Search for the cell housing the specified text and yield its [x, y] center coordinate. 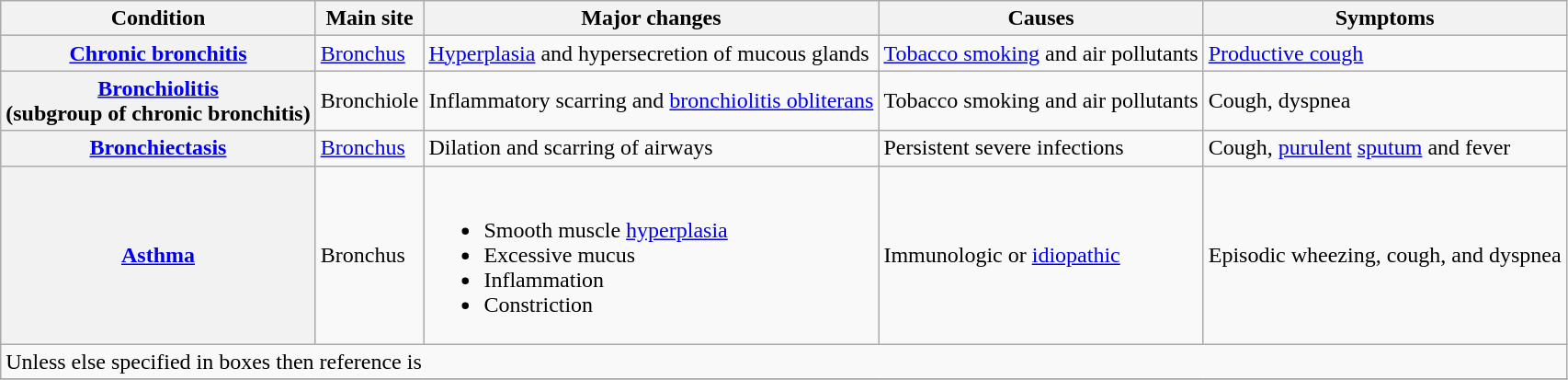
Bronchiectasis [158, 148]
Bronchiolitis (subgroup of chronic bronchitis) [158, 101]
Asthma [158, 255]
Unless else specified in boxes then reference is [783, 362]
Smooth muscle hyperplasiaExcessive mucusInflammationConstriction [651, 255]
Inflammatory scarring and bronchiolitis obliterans [651, 101]
Bronchiole [369, 101]
Persistent severe infections [1040, 148]
Episodic wheezing, cough, and dyspnea [1384, 255]
Symptoms [1384, 18]
Productive cough [1384, 53]
Immunologic or idiopathic [1040, 255]
Main site [369, 18]
Cough, purulent sputum and fever [1384, 148]
Chronic bronchitis [158, 53]
Dilation and scarring of airways [651, 148]
Condition [158, 18]
Causes [1040, 18]
Major changes [651, 18]
Cough, dyspnea [1384, 101]
Hyperplasia and hypersecretion of mucous glands [651, 53]
